From the cell containing the given text, extract its center point as (x, y) coordinate. 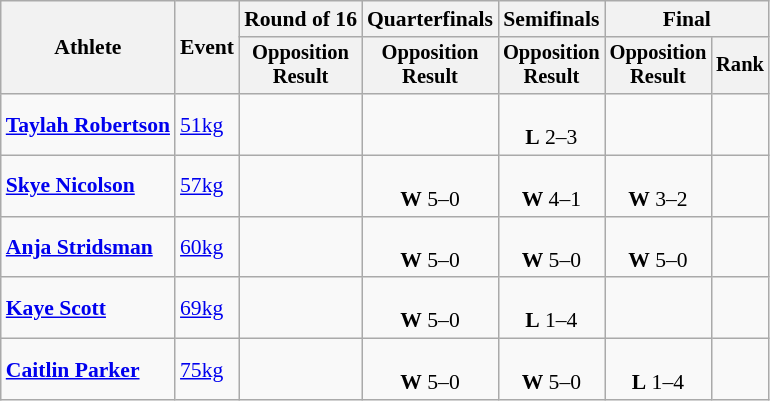
Athlete (88, 48)
W 4–1 (552, 186)
51kg (207, 124)
W 3–2 (658, 186)
Rank (740, 66)
Semifinals (552, 19)
75kg (207, 370)
Skye Nicolson (88, 186)
Event (207, 48)
57kg (207, 186)
Taylah Robertson (88, 124)
L 2–3 (552, 124)
69kg (207, 308)
Caitlin Parker (88, 370)
Quarterfinals (430, 19)
Final (687, 19)
Round of 16 (300, 19)
Kaye Scott (88, 308)
60kg (207, 248)
Anja Stridsman (88, 248)
